Extract the [X, Y] coordinate from the center of the cell holding the provided text.  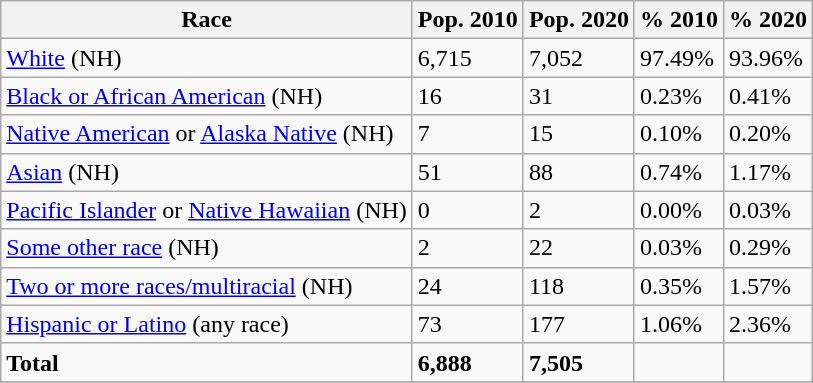
Pop. 2020 [578, 20]
7,052 [578, 58]
93.96% [768, 58]
177 [578, 324]
31 [578, 96]
Pacific Islander or Native Hawaiian (NH) [207, 210]
6,888 [468, 362]
0.23% [678, 96]
97.49% [678, 58]
22 [578, 248]
2.36% [768, 324]
0.20% [768, 134]
1.17% [768, 172]
1.06% [678, 324]
% 2020 [768, 20]
0.29% [768, 248]
7,505 [578, 362]
Total [207, 362]
73 [468, 324]
White (NH) [207, 58]
0.10% [678, 134]
51 [468, 172]
0.41% [768, 96]
Hispanic or Latino (any race) [207, 324]
118 [578, 286]
Pop. 2010 [468, 20]
16 [468, 96]
Two or more races/multiracial (NH) [207, 286]
Some other race (NH) [207, 248]
Asian (NH) [207, 172]
1.57% [768, 286]
% 2010 [678, 20]
Race [207, 20]
Native American or Alaska Native (NH) [207, 134]
Black or African American (NH) [207, 96]
0.00% [678, 210]
0.74% [678, 172]
7 [468, 134]
0.35% [678, 286]
6,715 [468, 58]
15 [578, 134]
0 [468, 210]
88 [578, 172]
24 [468, 286]
